Output the [X, Y] coordinate of the center of the cell containing the given text.  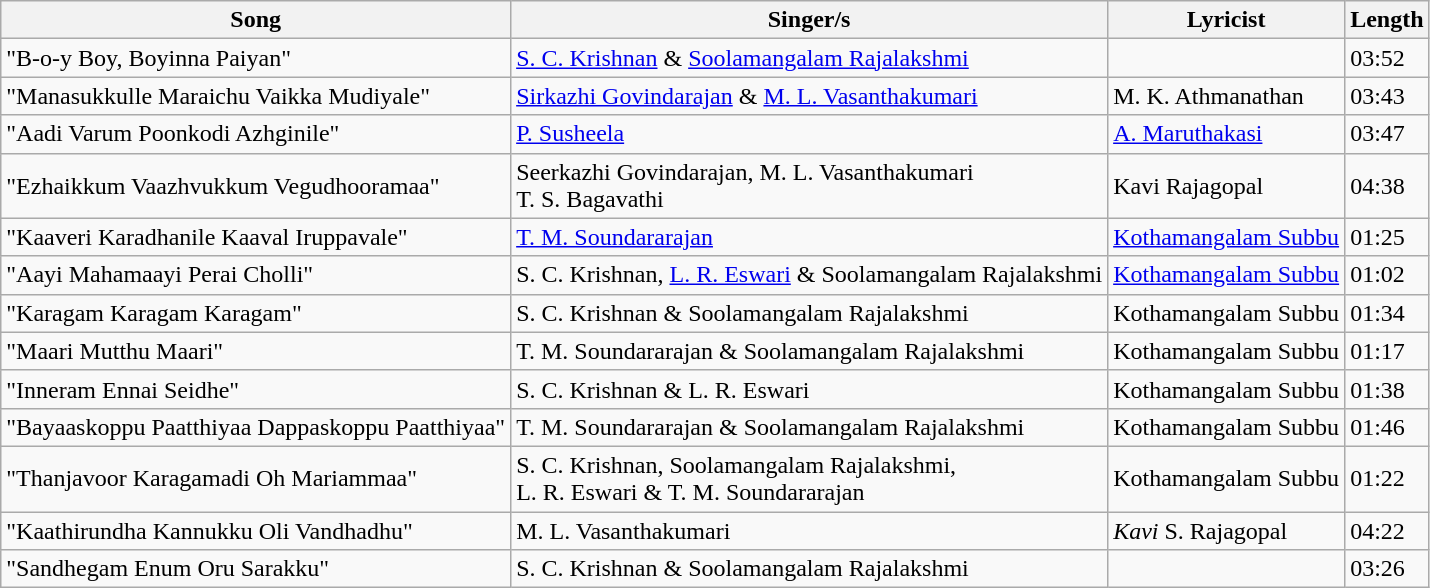
Song [256, 20]
Lyricist [1226, 20]
P. Susheela [810, 134]
"Aadi Varum Poonkodi Azhginile" [256, 134]
"Manasukkulle Maraichu Vaikka Mudiyale" [256, 96]
01:17 [1387, 351]
"Ezhaikkum Vaazhvukkum Vegudhooramaa" [256, 186]
"Thanjavoor Karagamadi Oh Mariammaa" [256, 478]
M. K. Athmanathan [1226, 96]
"Sandhegam Enum Oru Sarakku" [256, 569]
M. L. Vasanthakumari [810, 531]
01:34 [1387, 313]
S. C. Krishnan, Soolamangalam Rajalakshmi,L. R. Eswari & T. M. Soundararajan [810, 478]
A. Maruthakasi [1226, 134]
"Inneram Ennai Seidhe" [256, 389]
01:46 [1387, 427]
S. C. Krishnan & L. R. Eswari [810, 389]
Kavi S. Rajagopal [1226, 531]
01:02 [1387, 275]
Sirkazhi Govindarajan & M. L. Vasanthakumari [810, 96]
04:22 [1387, 531]
01:38 [1387, 389]
T. M. Soundararajan [810, 237]
03:52 [1387, 58]
Length [1387, 20]
"B-o-y Boy, Boyinna Paiyan" [256, 58]
"Kaaveri Karadhanile Kaaval Iruppavale" [256, 237]
Kavi Rajagopal [1226, 186]
"Karagam Karagam Karagam" [256, 313]
"Aayi Mahamaayi Perai Cholli" [256, 275]
03:26 [1387, 569]
01:25 [1387, 237]
"Maari Mutthu Maari" [256, 351]
03:43 [1387, 96]
"Kaathirundha Kannukku Oli Vandhadhu" [256, 531]
"Bayaaskoppu Paatthiyaa Dappaskoppu Paatthiyaa" [256, 427]
04:38 [1387, 186]
03:47 [1387, 134]
S. C. Krishnan, L. R. Eswari & Soolamangalam Rajalakshmi [810, 275]
01:22 [1387, 478]
Seerkazhi Govindarajan, M. L. VasanthakumariT. S. Bagavathi [810, 186]
Singer/s [810, 20]
